Determine the (X, Y) coordinate at the center of the cell enclosing the given text.  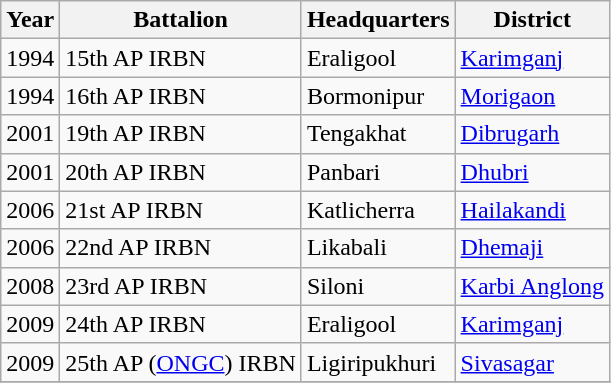
Bormonipur (378, 96)
19th AP IRBN (181, 134)
2008 (30, 286)
Karbi Anglong (532, 286)
22nd AP IRBN (181, 248)
16th AP IRBN (181, 96)
20th AP IRBN (181, 172)
Morigaon (532, 96)
District (532, 20)
Dhubri (532, 172)
Headquarters (378, 20)
15th AP IRBN (181, 58)
Katlicherra (378, 210)
Panbari (378, 172)
Siloni (378, 286)
Ligiripukhuri (378, 362)
Likabali (378, 248)
Year (30, 20)
21st AP IRBN (181, 210)
23rd AP IRBN (181, 286)
Hailakandi (532, 210)
25th AP (ONGC) IRBN (181, 362)
Tengakhat (378, 134)
Dhemaji (532, 248)
24th AP IRBN (181, 324)
Battalion (181, 20)
Dibrugarh (532, 134)
Sivasagar (532, 362)
